Return (x, y) of the center of cell containing provided text 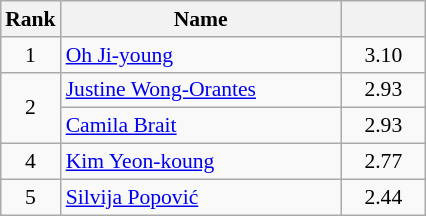
2.44 (384, 197)
4 (30, 161)
2.77 (384, 161)
Camila Brait (201, 126)
3.10 (384, 54)
5 (30, 197)
Silvija Popović (201, 197)
1 (30, 54)
Name (201, 19)
2 (30, 108)
Justine Wong-Orantes (201, 90)
Rank (30, 19)
Kim Yeon-koung (201, 161)
Oh Ji-young (201, 54)
